Identify which cell holds the provided text, then report its [x, y] central coordinate. 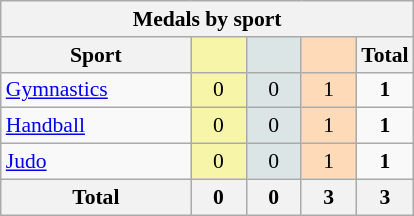
Medals by sport [208, 19]
Gymnastics [96, 90]
Handball [96, 126]
Sport [96, 55]
Judo [96, 162]
